Search for the cell housing the specified text and yield its (x, y) center coordinate. 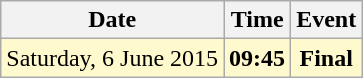
Date (112, 20)
Final (326, 58)
Time (258, 20)
09:45 (258, 58)
Saturday, 6 June 2015 (112, 58)
Event (326, 20)
